Find where the given text appears and provide that cell's center as [X, Y] coordinate. 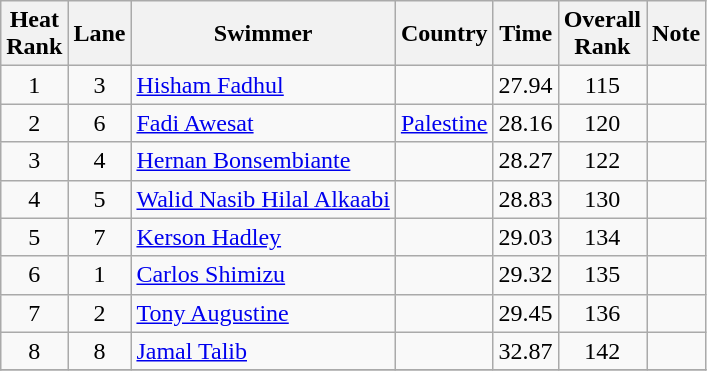
Country [444, 34]
Time [526, 34]
Tony Augustine [263, 313]
Carlos Shimizu [263, 275]
Fadi Awesat [263, 123]
28.27 [526, 161]
142 [602, 351]
27.94 [526, 85]
Swimmer [263, 34]
Hernan Bonsembiante [263, 161]
29.45 [526, 313]
Jamal Talib [263, 351]
135 [602, 275]
Hisham Fadhul [263, 85]
122 [602, 161]
28.83 [526, 199]
Palestine [444, 123]
OverallRank [602, 34]
115 [602, 85]
29.32 [526, 275]
32.87 [526, 351]
Kerson Hadley [263, 237]
29.03 [526, 237]
134 [602, 237]
Note [676, 34]
120 [602, 123]
Lane [100, 34]
136 [602, 313]
28.16 [526, 123]
130 [602, 199]
Heat Rank [34, 34]
Walid Nasib Hilal Alkaabi [263, 199]
